Extract the [x, y] coordinate from the center of the cell holding the provided text.  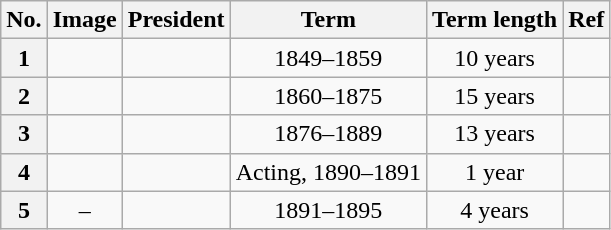
4 years [495, 210]
Image [84, 20]
1849–1859 [328, 58]
1876–1889 [328, 134]
1 year [495, 172]
Acting, 1890–1891 [328, 172]
3 [24, 134]
No. [24, 20]
2 [24, 96]
15 years [495, 96]
4 [24, 172]
Term [328, 20]
Term length [495, 20]
13 years [495, 134]
– [84, 210]
President [176, 20]
1860–1875 [328, 96]
Ref [586, 20]
1891–1895 [328, 210]
1 [24, 58]
10 years [495, 58]
5 [24, 210]
